Scan for the cell matching the given text and deliver its [X, Y] coordinate at center. 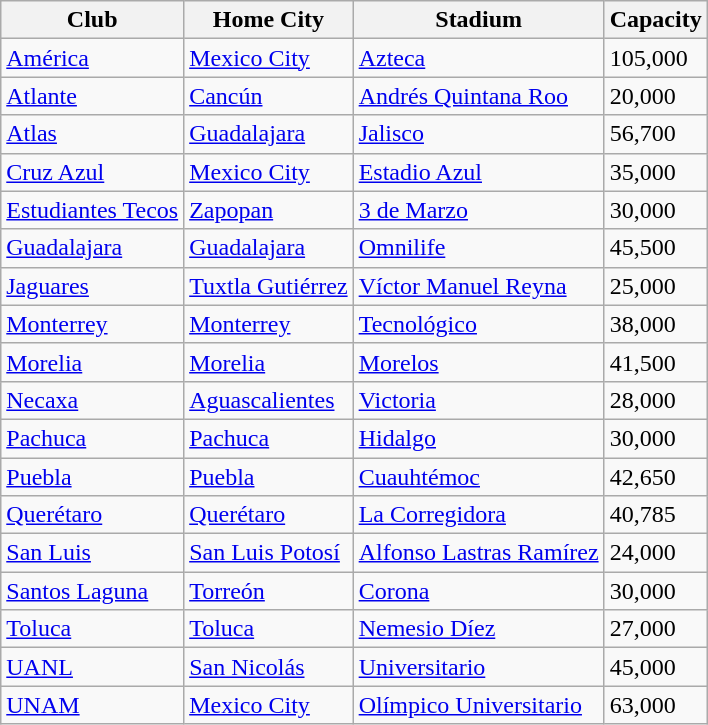
Estadio Azul [478, 172]
Azteca [478, 58]
56,700 [656, 134]
Victoria [478, 400]
Club [92, 20]
Atlante [92, 96]
28,000 [656, 400]
41,500 [656, 362]
Home City [268, 20]
Víctor Manuel Reyna [478, 286]
Cruz Azul [92, 172]
63,000 [656, 705]
40,785 [656, 515]
Torreón [268, 591]
Necaxa [92, 400]
Morelos [478, 362]
Nemesio Díez [478, 629]
Atlas [92, 134]
Zapopan [268, 210]
Olímpico Universitario [478, 705]
35,000 [656, 172]
San Nicolás [268, 667]
Omnilife [478, 248]
Jaguares [92, 286]
Hidalgo [478, 438]
Stadium [478, 20]
San Luis [92, 553]
42,650 [656, 477]
La Corregidora [478, 515]
Tuxtla Gutiérrez [268, 286]
Andrés Quintana Roo [478, 96]
105,000 [656, 58]
45,500 [656, 248]
25,000 [656, 286]
Jalisco [478, 134]
27,000 [656, 629]
20,000 [656, 96]
45,000 [656, 667]
Aguascalientes [268, 400]
Corona [478, 591]
Cuauhtémoc [478, 477]
Capacity [656, 20]
UNAM [92, 705]
Alfonso Lastras Ramírez [478, 553]
Estudiantes Tecos [92, 210]
Santos Laguna [92, 591]
Cancún [268, 96]
Universitario [478, 667]
38,000 [656, 324]
América [92, 58]
24,000 [656, 553]
Tecnológico [478, 324]
3 de Marzo [478, 210]
San Luis Potosí [268, 553]
UANL [92, 667]
